Capture the cell that displays the provided text and extract its (X, Y) central coordinate. 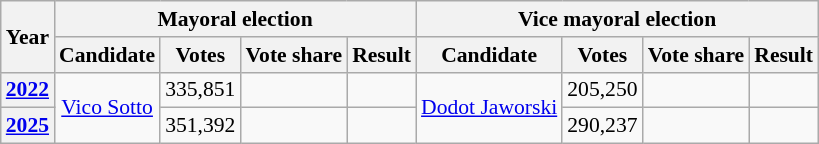
Dodot Jaworski (489, 108)
Vico Sotto (107, 108)
Vice mayoral election (617, 19)
Year (28, 36)
335,851 (200, 90)
Mayoral election (235, 19)
2025 (28, 126)
2022 (28, 90)
205,250 (602, 90)
290,237 (602, 126)
351,392 (200, 126)
